Identify which cell holds the provided text, then report its [X, Y] central coordinate. 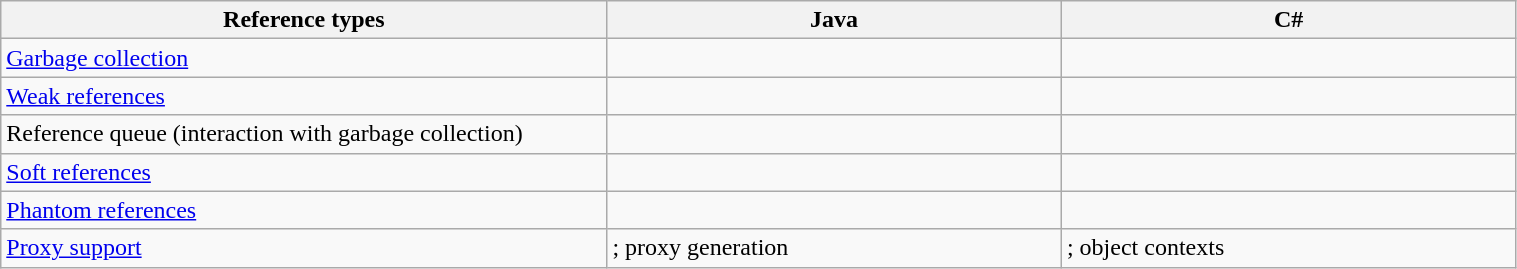
Reference types [304, 20]
Garbage collection [304, 58]
Soft references [304, 172]
Reference queue (interaction with garbage collection) [304, 134]
Weak references [304, 96]
Phantom references [304, 210]
Proxy support [304, 248]
Java [834, 20]
; proxy generation [834, 248]
; object contexts [1288, 248]
C# [1288, 20]
